Output the [X, Y] coordinate of the center of the cell containing the given text.  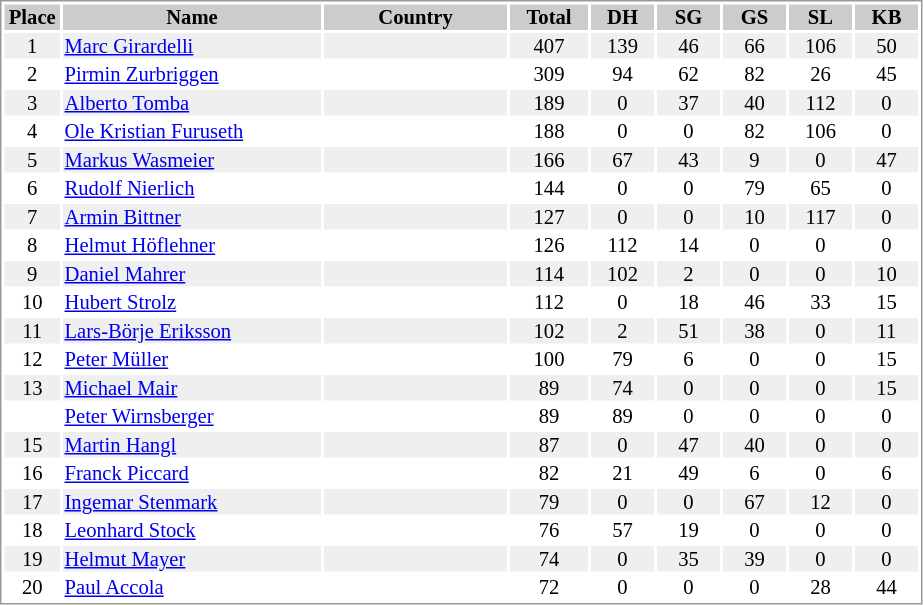
Country [416, 17]
3 [32, 103]
Leonhard Stock [192, 531]
SL [820, 17]
8 [32, 245]
Armin Bittner [192, 217]
Lars-Börje Eriksson [192, 331]
Helmut Höflehner [192, 245]
44 [886, 587]
144 [549, 189]
189 [549, 103]
20 [32, 587]
Markus Wasmeier [192, 160]
65 [820, 189]
Ingemar Stenmark [192, 502]
7 [32, 217]
13 [32, 388]
51 [688, 331]
Michael Mair [192, 388]
Franck Piccard [192, 473]
GS [754, 17]
57 [622, 531]
Peter Müller [192, 359]
66 [754, 46]
309 [549, 75]
166 [549, 160]
35 [688, 559]
114 [549, 274]
407 [549, 46]
39 [754, 559]
Alberto Tomba [192, 103]
KB [886, 17]
43 [688, 160]
Place [32, 17]
28 [820, 587]
Daniel Mahrer [192, 274]
100 [549, 359]
Total [549, 17]
SG [688, 17]
Pirmin Zurbriggen [192, 75]
26 [820, 75]
Hubert Strolz [192, 303]
139 [622, 46]
Helmut Mayer [192, 559]
50 [886, 46]
76 [549, 531]
38 [754, 331]
1 [32, 46]
127 [549, 217]
Ole Kristian Furuseth [192, 131]
49 [688, 473]
72 [549, 587]
Marc Girardelli [192, 46]
14 [688, 245]
126 [549, 245]
33 [820, 303]
94 [622, 75]
Peter Wirnsberger [192, 417]
4 [32, 131]
Martin Hangl [192, 445]
117 [820, 217]
62 [688, 75]
21 [622, 473]
188 [549, 131]
DH [622, 17]
87 [549, 445]
37 [688, 103]
16 [32, 473]
Name [192, 17]
17 [32, 502]
45 [886, 75]
5 [32, 160]
Paul Accola [192, 587]
Rudolf Nierlich [192, 189]
